Return [x, y] of the center of cell containing provided text 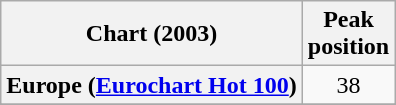
Peakposition [348, 34]
Europe (Eurochart Hot 100) [152, 85]
Chart (2003) [152, 34]
38 [348, 85]
